Capture the cell that displays the provided text and extract its (X, Y) central coordinate. 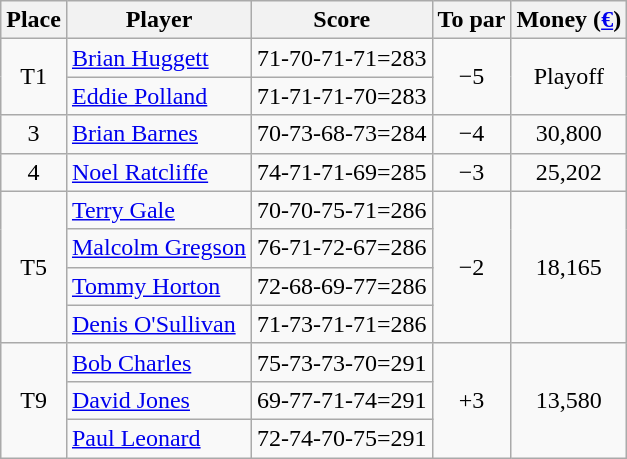
Score (342, 20)
Paul Leonard (158, 438)
+3 (472, 400)
T5 (34, 267)
David Jones (158, 400)
Bob Charles (158, 362)
−3 (472, 172)
Terry Gale (158, 210)
Playoff (569, 77)
71-71-71-70=283 (342, 96)
−4 (472, 134)
72-68-69-77=286 (342, 286)
−2 (472, 267)
13,580 (569, 400)
−5 (472, 77)
Place (34, 20)
Player (158, 20)
70-70-75-71=286 (342, 210)
70-73-68-73=284 (342, 134)
Eddie Polland (158, 96)
72-74-70-75=291 (342, 438)
Money (€) (569, 20)
T1 (34, 77)
T9 (34, 400)
18,165 (569, 267)
71-73-71-71=286 (342, 324)
3 (34, 134)
Brian Huggett (158, 58)
76-71-72-67=286 (342, 248)
Tommy Horton (158, 286)
Noel Ratcliffe (158, 172)
Denis O'Sullivan (158, 324)
To par (472, 20)
71-70-71-71=283 (342, 58)
Brian Barnes (158, 134)
75-73-73-70=291 (342, 362)
69-77-71-74=291 (342, 400)
Malcolm Gregson (158, 248)
74-71-71-69=285 (342, 172)
4 (34, 172)
30,800 (569, 134)
25,202 (569, 172)
